Determine the [x, y] coordinate at the center of the cell enclosing the given text.  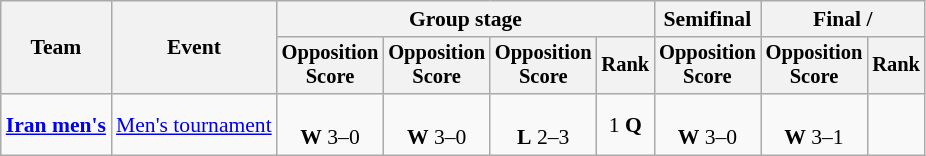
Team [56, 48]
Group stage [466, 19]
Final / [843, 19]
Event [194, 48]
Semifinal [708, 19]
Men's tournament [194, 124]
Iran men's [56, 124]
W 3–1 [814, 124]
L 2–3 [544, 124]
1 Q [626, 124]
